Determine the (X, Y) coordinate at the center of the cell enclosing the given text.  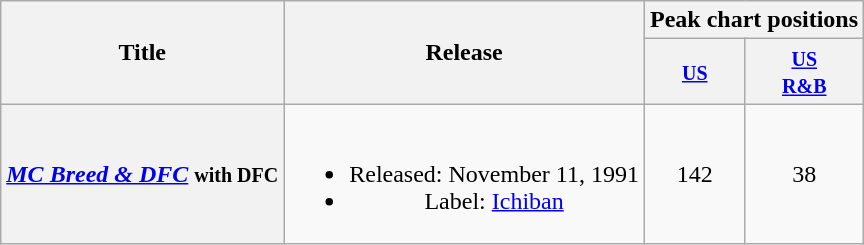
38 (804, 174)
Peak chart positions (754, 20)
US (694, 72)
MC Breed & DFC with DFC (142, 174)
142 (694, 174)
Title (142, 52)
Release (464, 52)
Released: November 11, 1991Label: Ichiban (464, 174)
USR&B (804, 72)
